Extract the [X, Y] coordinate from the center of the cell holding the provided text.  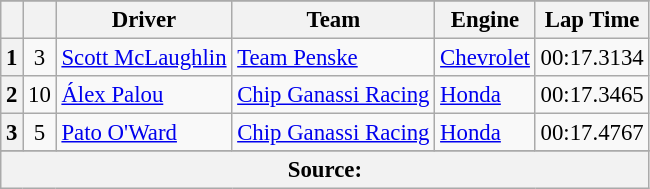
Source: [325, 170]
Lap Time [592, 20]
Scott McLaughlin [144, 58]
Engine [485, 20]
5 [40, 133]
10 [40, 95]
Pato O'Ward [144, 133]
Team [334, 20]
00:17.3465 [592, 95]
Driver [144, 20]
2 [12, 95]
00:17.4767 [592, 133]
Chevrolet [485, 58]
1 [12, 58]
Álex Palou [144, 95]
00:17.3134 [592, 58]
Team Penske [334, 58]
